Return the [X, Y] coordinate for the center point of the cell that contains the specified text.  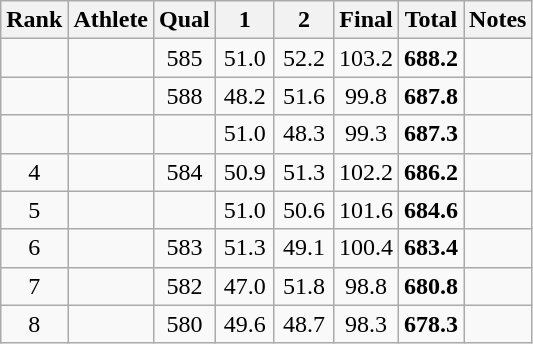
100.4 [366, 248]
1 [244, 20]
678.3 [432, 324]
Total [432, 20]
99.3 [366, 134]
582 [185, 286]
583 [185, 248]
48.3 [304, 134]
51.6 [304, 96]
47.0 [244, 286]
688.2 [432, 58]
7 [34, 286]
51.8 [304, 286]
52.2 [304, 58]
584 [185, 172]
48.2 [244, 96]
48.7 [304, 324]
585 [185, 58]
580 [185, 324]
49.1 [304, 248]
683.4 [432, 248]
684.6 [432, 210]
687.8 [432, 96]
686.2 [432, 172]
Rank [34, 20]
98.3 [366, 324]
8 [34, 324]
Final [366, 20]
4 [34, 172]
680.8 [432, 286]
101.6 [366, 210]
102.2 [366, 172]
6 [34, 248]
Athlete [111, 20]
99.8 [366, 96]
50.6 [304, 210]
103.2 [366, 58]
Notes [498, 20]
49.6 [244, 324]
50.9 [244, 172]
5 [34, 210]
588 [185, 96]
98.8 [366, 286]
2 [304, 20]
687.3 [432, 134]
Qual [185, 20]
